Capture the cell that displays the provided text and extract its (X, Y) central coordinate. 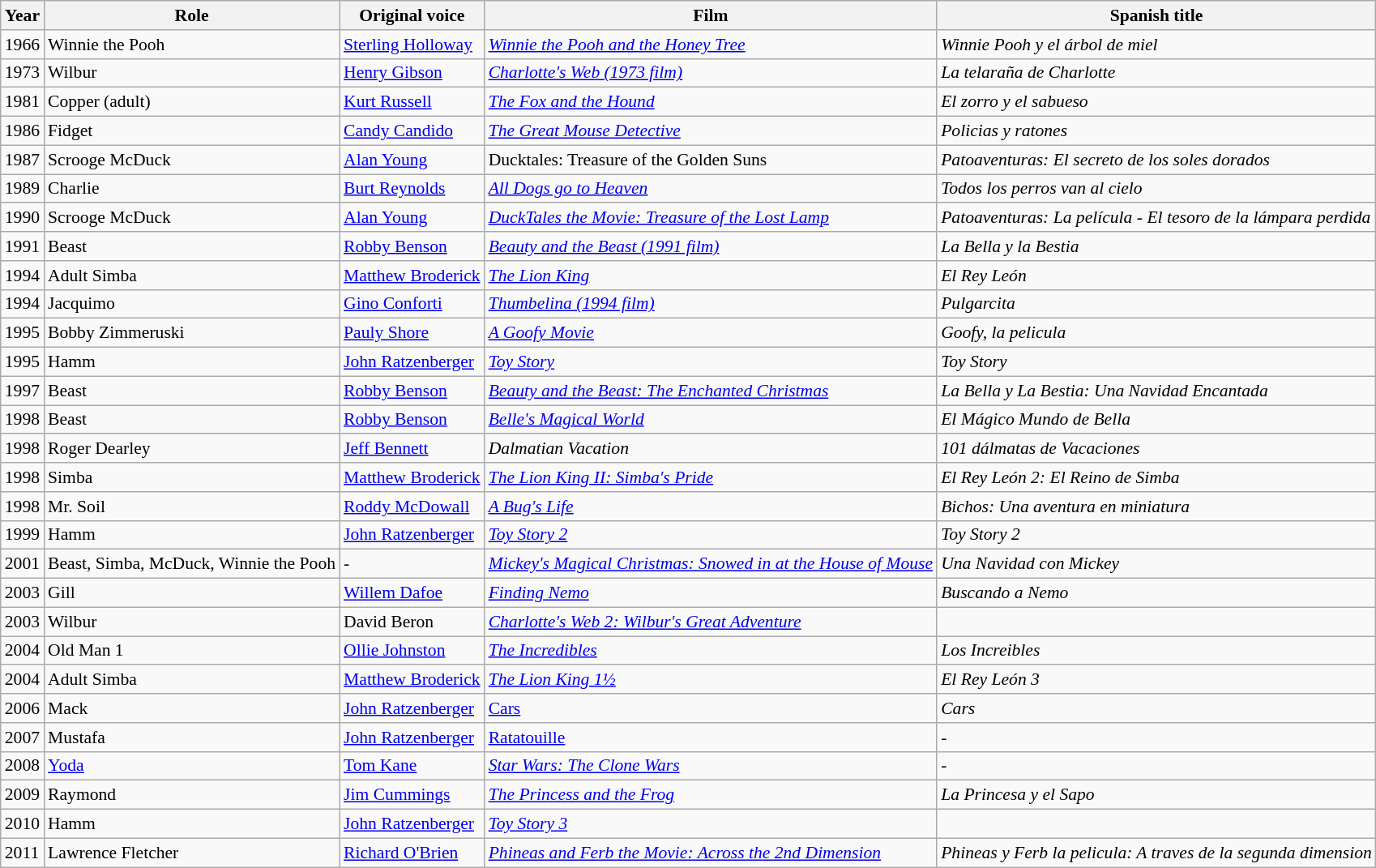
David Beron (412, 622)
Phineas and Ferb the Movie: Across the 2nd Dimension (712, 853)
2006 (23, 708)
El Rey León 3 (1156, 680)
Burt Reynolds (412, 189)
The Lion King (712, 276)
The Fox and the Hound (712, 102)
Phineas y Ferb la pelicula: A traves de la segunda dimension (1156, 853)
Winnie Pooh y el árbol de miel (1156, 45)
1990 (23, 218)
Todos los perros van al cielo (1156, 189)
DuckTales the Movie: Treasure of the Lost Lamp (712, 218)
Richard O'Brien (412, 853)
The Princess and the Frog (712, 795)
Pauly Shore (412, 333)
Raymond (191, 795)
1966 (23, 45)
Original voice (412, 15)
Fidget (191, 131)
Gino Conforti (412, 304)
Goofy, la pelicula (1156, 333)
Jacquimo (191, 304)
Simba (191, 477)
2010 (23, 824)
2011 (23, 853)
Beauty and the Beast: The Enchanted Christmas (712, 391)
Willem Dafoe (412, 593)
101 dálmatas de Vacaciones (1156, 449)
2007 (23, 738)
La Bella y la Bestia (1156, 246)
Winnie the Pooh (191, 45)
La Bella y La Bestia: Una Navidad Encantada (1156, 391)
Charlotte's Web 2: Wilbur's Great Adventure (712, 622)
The Lion King II: Simba's Pride (712, 477)
Dalmatian Vacation (712, 449)
Charlotte's Web (1973 film) (712, 73)
Yoda (191, 766)
Pulgarcita (1156, 304)
Ratatouille (712, 738)
Candy Candido (412, 131)
Ducktales: Treasure of the Golden Suns (712, 160)
Toy Story 3 (712, 824)
Jeff Bennett (412, 449)
1987 (23, 160)
El zorro y el sabueso (1156, 102)
Policias y ratones (1156, 131)
1997 (23, 391)
Beauty and the Beast (1991 film) (712, 246)
Copper (adult) (191, 102)
Role (191, 15)
1981 (23, 102)
The Incredibles (712, 651)
Finding Nemo (712, 593)
Winnie the Pooh and the Honey Tree (712, 45)
Sterling Holloway (412, 45)
La telaraña de Charlotte (1156, 73)
1991 (23, 246)
El Rey León 2: El Reino de Simba (1156, 477)
Buscando a Nemo (1156, 593)
Belle's Magical World (712, 420)
2008 (23, 766)
Thumbelina (1994 film) (712, 304)
Ollie Johnston (412, 651)
All Dogs go to Heaven (712, 189)
Spanish title (1156, 15)
Una Navidad con Mickey (1156, 564)
The Lion King 1½ (712, 680)
The Great Mouse Detective (712, 131)
Beast, Simba, McDuck, Winnie the Pooh (191, 564)
2001 (23, 564)
Tom Kane (412, 766)
Bobby Zimmeruski (191, 333)
Year (23, 15)
La Princesa y el Sapo (1156, 795)
Lawrence Fletcher (191, 853)
1986 (23, 131)
Roddy McDowall (412, 507)
1973 (23, 73)
Henry Gibson (412, 73)
2009 (23, 795)
A Goofy Movie (712, 333)
El Rey León (1156, 276)
Kurt Russell (412, 102)
Los Increibles (1156, 651)
Patoaventuras: El secreto de los soles dorados (1156, 160)
Gill (191, 593)
Charlie (191, 189)
Film (712, 15)
1999 (23, 535)
Mustafa (191, 738)
Star Wars: The Clone Wars (712, 766)
Mickey's Magical Christmas: Snowed in at the House of Mouse (712, 564)
Jim Cummings (412, 795)
Bichos: Una aventura en miniatura (1156, 507)
El Mágico Mundo de Bella (1156, 420)
1989 (23, 189)
Old Man 1 (191, 651)
A Bug's Life (712, 507)
Roger Dearley (191, 449)
Patoaventuras: La película - El tesoro de la lámpara perdida (1156, 218)
Mr. Soil (191, 507)
Mack (191, 708)
